Return the [X, Y] coordinate for the center point of the cell that contains the specified text.  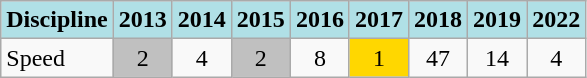
2019 [498, 20]
Speed [57, 58]
2017 [378, 20]
47 [438, 58]
Discipline [57, 20]
2013 [142, 20]
1 [378, 58]
8 [320, 58]
2018 [438, 20]
14 [498, 58]
2014 [202, 20]
2015 [260, 20]
2016 [320, 20]
2022 [556, 20]
